Search for the cell housing the specified text and yield its [x, y] center coordinate. 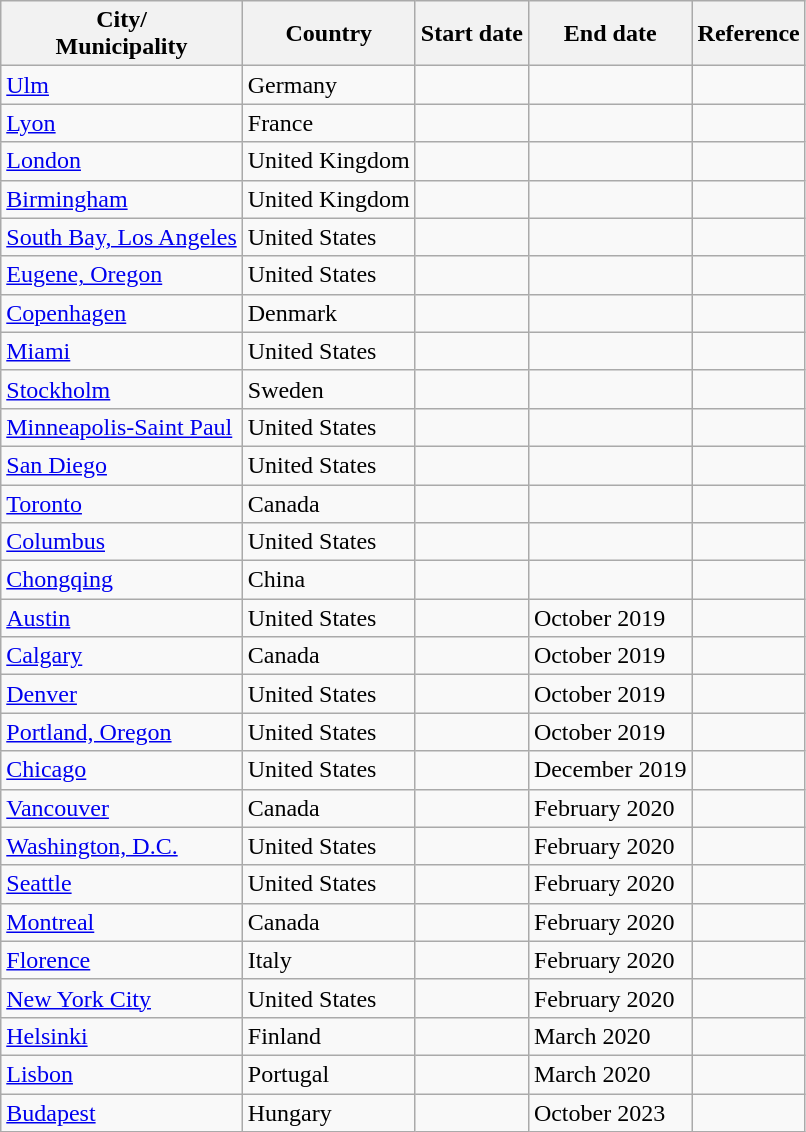
San Diego [122, 465]
Denver [122, 694]
Miami [122, 351]
October 2023 [610, 1113]
China [328, 580]
Calgary [122, 656]
New York City [122, 998]
Chongqing [122, 580]
Lisbon [122, 1074]
Country [328, 34]
Chicago [122, 770]
Copenhagen [122, 313]
Vancouver [122, 808]
December 2019 [610, 770]
Lyon [122, 123]
South Bay, Los Angeles [122, 237]
Minneapolis-Saint Paul [122, 427]
Toronto [122, 503]
Eugene, Oregon [122, 275]
Stockholm [122, 389]
Hungary [328, 1113]
Finland [328, 1036]
Reference [748, 34]
Portugal [328, 1074]
End date [610, 34]
France [328, 123]
Florence [122, 960]
Italy [328, 960]
Washington, D.C. [122, 846]
Birmingham [122, 199]
Portland, Oregon [122, 732]
Start date [472, 34]
Columbus [122, 542]
Budapest [122, 1113]
Austin [122, 618]
Seattle [122, 884]
Germany [328, 85]
Montreal [122, 922]
Sweden [328, 389]
Ulm [122, 85]
Helsinki [122, 1036]
City/Municipality [122, 34]
London [122, 161]
Denmark [328, 313]
